Search for the cell housing the specified text and yield its (X, Y) center coordinate. 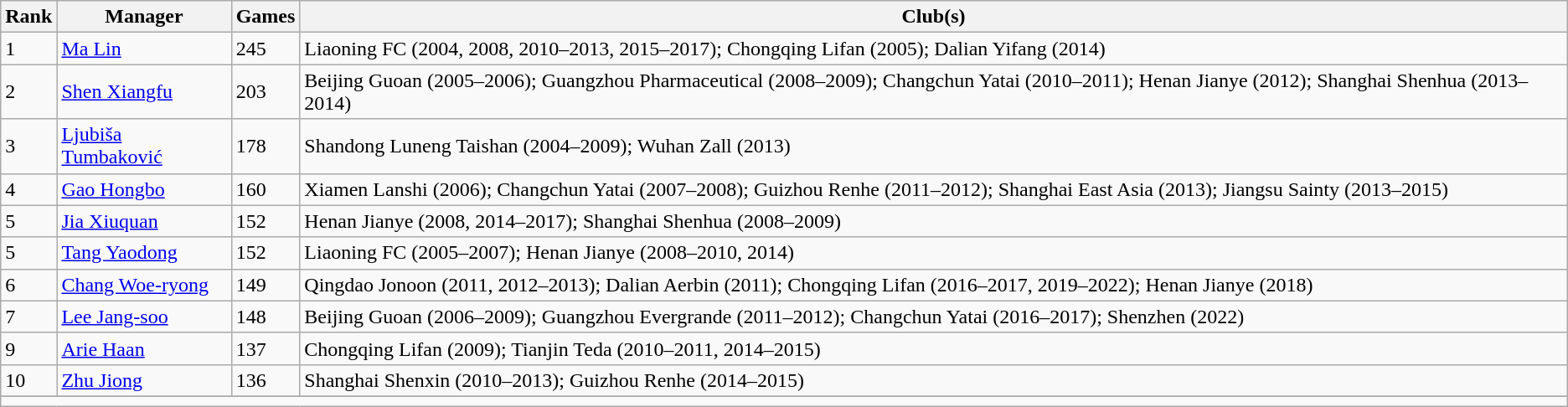
Gao Hongbo (144, 189)
4 (28, 189)
Shen Xiangfu (144, 92)
Liaoning FC (2005–2007); Henan Jianye (2008–2010, 2014) (933, 253)
Manager (144, 17)
Club(s) (933, 17)
Beijing Guoan (2006–2009); Guangzhou Evergrande (2011–2012); Changchun Yatai (2016–2017); Shenzhen (2022) (933, 317)
Zhu Jiong (144, 380)
245 (266, 49)
Ma Lin (144, 49)
Chang Woe-ryong (144, 285)
148 (266, 317)
136 (266, 380)
Beijing Guoan (2005–2006); Guangzhou Pharmaceutical (2008–2009); Changchun Yatai (2010–2011); Henan Jianye (2012); Shanghai Shenhua (2013–2014) (933, 92)
10 (28, 380)
Jia Xiuquan (144, 221)
Shanghai Shenxin (2010–2013); Guizhou Renhe (2014–2015) (933, 380)
Qingdao Jonoon (2011, 2012–2013); Dalian Aerbin (2011); Chongqing Lifan (2016–2017, 2019–2022); Henan Jianye (2018) (933, 285)
1 (28, 49)
203 (266, 92)
137 (266, 348)
7 (28, 317)
Games (266, 17)
Liaoning FC (2004, 2008, 2010–2013, 2015–2017); Chongqing Lifan (2005); Dalian Yifang (2014) (933, 49)
Lee Jang-soo (144, 317)
Chongqing Lifan (2009); Tianjin Teda (2010–2011, 2014–2015) (933, 348)
Tang Yaodong (144, 253)
Arie Haan (144, 348)
Xiamen Lanshi (2006); Changchun Yatai (2007–2008); Guizhou Renhe (2011–2012); Shanghai East Asia (2013); Jiangsu Sainty (2013–2015) (933, 189)
Ljubiša Tumbaković (144, 146)
2 (28, 92)
Shandong Luneng Taishan (2004–2009); Wuhan Zall (2013) (933, 146)
Henan Jianye (2008, 2014–2017); Shanghai Shenhua (2008–2009) (933, 221)
149 (266, 285)
6 (28, 285)
3 (28, 146)
160 (266, 189)
9 (28, 348)
Rank (28, 17)
178 (266, 146)
